Return the (x, y) coordinate for the center point of the cell that contains the specified text.  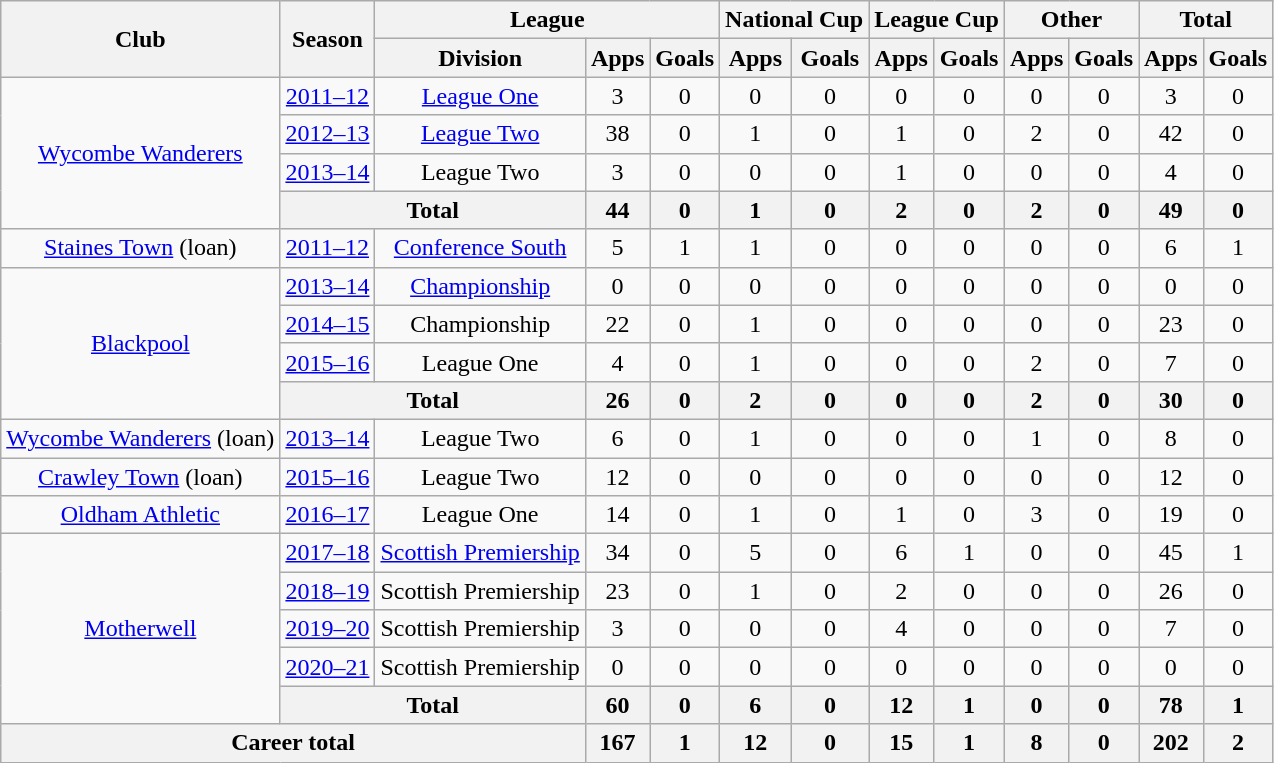
Crawley Town (loan) (140, 477)
Season (328, 39)
Career total (294, 743)
Motherwell (140, 629)
Blackpool (140, 343)
45 (1171, 553)
Division (480, 58)
2019–20 (328, 629)
2018–19 (328, 591)
202 (1171, 743)
League (548, 20)
League Cup (937, 20)
15 (902, 743)
34 (617, 553)
22 (617, 324)
Club (140, 39)
National Cup (794, 20)
38 (617, 134)
44 (617, 210)
Staines Town (loan) (140, 248)
2012–13 (328, 134)
Oldham Athletic (140, 515)
2017–18 (328, 553)
60 (617, 705)
Conference South (480, 248)
167 (617, 743)
78 (1171, 705)
Other (1071, 20)
Wycombe Wanderers (loan) (140, 438)
30 (1171, 400)
42 (1171, 134)
19 (1171, 515)
Wycombe Wanderers (140, 153)
2014–15 (328, 324)
2020–21 (328, 667)
14 (617, 515)
49 (1171, 210)
2016–17 (328, 515)
